Return (X, Y) of the center of cell containing provided text 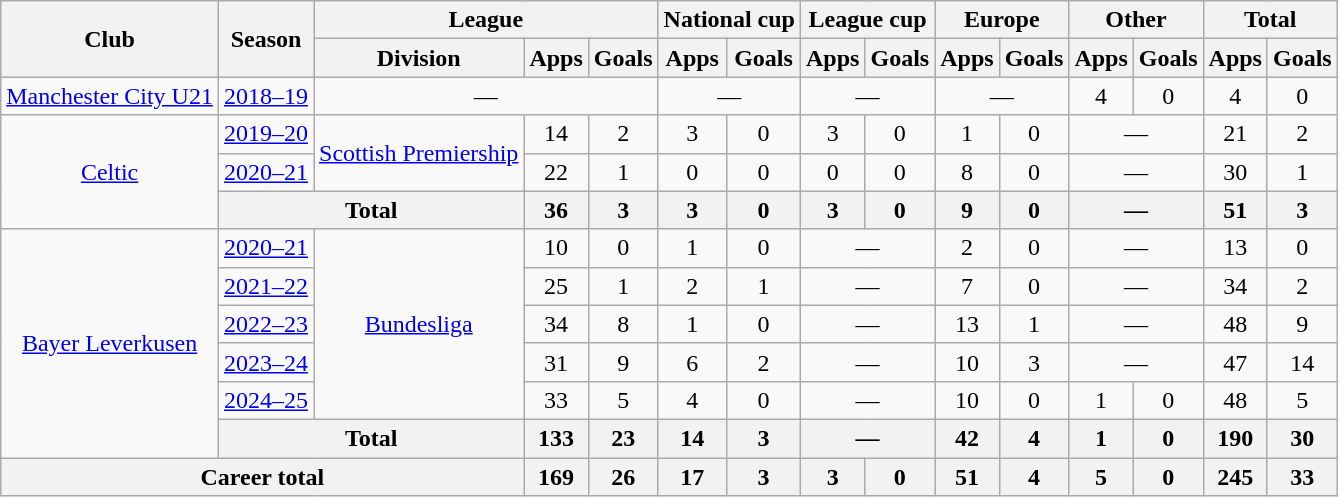
League cup (868, 20)
2023–24 (266, 362)
2024–25 (266, 400)
25 (556, 286)
6 (692, 362)
169 (556, 477)
17 (692, 477)
Club (110, 39)
2021–22 (266, 286)
Career total (262, 477)
Celtic (110, 172)
31 (556, 362)
Bundesliga (419, 324)
Other (1136, 20)
42 (967, 438)
2018–19 (266, 96)
190 (1235, 438)
47 (1235, 362)
Scottish Premiership (419, 153)
36 (556, 210)
245 (1235, 477)
League (486, 20)
21 (1235, 134)
Division (419, 58)
133 (556, 438)
26 (623, 477)
National cup (729, 20)
23 (623, 438)
Manchester City U21 (110, 96)
Bayer Leverkusen (110, 343)
7 (967, 286)
2019–20 (266, 134)
22 (556, 172)
2022–23 (266, 324)
Season (266, 39)
Europe (1002, 20)
